Detect which cell encompasses the target text, then output its (x, y) center coordinate. 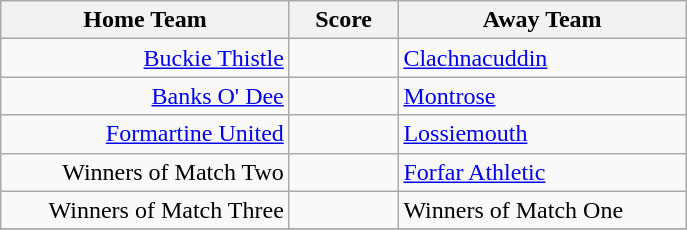
Score (344, 20)
Banks O' Dee (146, 96)
Winners of Match Two (146, 172)
Winners of Match One (542, 210)
Away Team (542, 20)
Lossiemouth (542, 134)
Forfar Athletic (542, 172)
Buckie Thistle (146, 58)
Montrose (542, 96)
Winners of Match Three (146, 210)
Formartine United (146, 134)
Home Team (146, 20)
Clachnacuddin (542, 58)
